Provide the (x, y) coordinate of the cell's center where the given text is located.  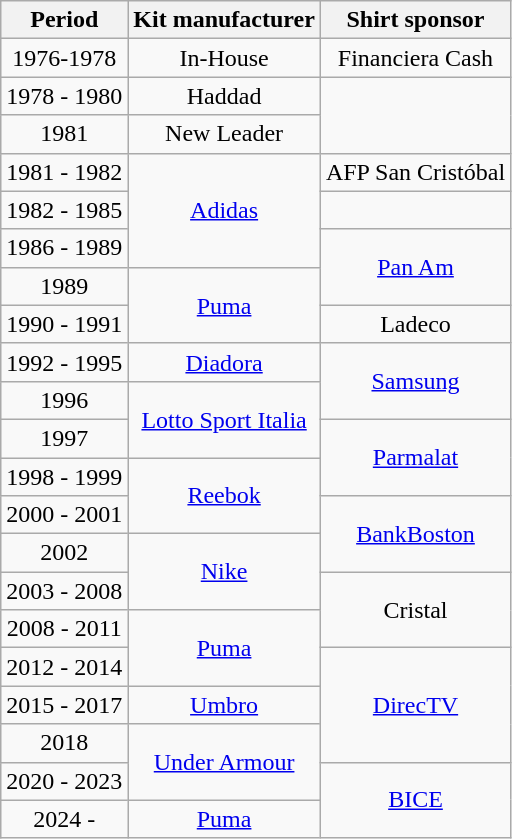
Cristal (415, 610)
1986 - 1989 (64, 248)
1996 (64, 400)
2020 - 2023 (64, 781)
2024 - (64, 819)
Nike (224, 572)
2015 - 2017 (64, 705)
1989 (64, 286)
Adidas (224, 210)
Under Armour (224, 762)
Umbro (224, 705)
Samsung (415, 381)
BICE (415, 800)
1997 (64, 438)
Ladeco (415, 324)
2012 - 2014 (64, 667)
2018 (64, 743)
In-House (224, 58)
Reebok (224, 496)
1978 - 1980 (64, 96)
Haddad (224, 96)
1981 (64, 134)
Kit manufacturer (224, 20)
1992 - 1995 (64, 362)
Diadora (224, 362)
Financiera Cash (415, 58)
1982 - 1985 (64, 210)
Pan Am (415, 267)
2000 - 2001 (64, 515)
2003 - 2008 (64, 591)
2008 - 2011 (64, 629)
Parmalat (415, 457)
1976-1978 (64, 58)
BankBoston (415, 534)
1990 - 1991 (64, 324)
Period (64, 20)
DirecTV (415, 705)
1998 - 1999 (64, 477)
New Leader (224, 134)
AFP San Cristóbal (415, 172)
Lotto Sport Italia (224, 419)
2002 (64, 553)
Shirt sponsor (415, 20)
1981 - 1982 (64, 172)
